Detect which cell encompasses the target text, then output its (x, y) center coordinate. 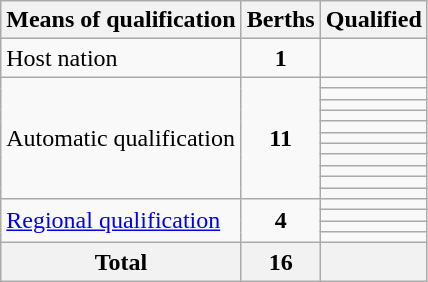
16 (280, 262)
1 (280, 58)
11 (280, 138)
Total (121, 262)
Host nation (121, 58)
Regional qualification (121, 221)
Means of qualification (121, 20)
Automatic qualification (121, 138)
Qualified (374, 20)
Berths (280, 20)
4 (280, 221)
